Return the [x, y] coordinate for the center point of the cell that contains the specified text.  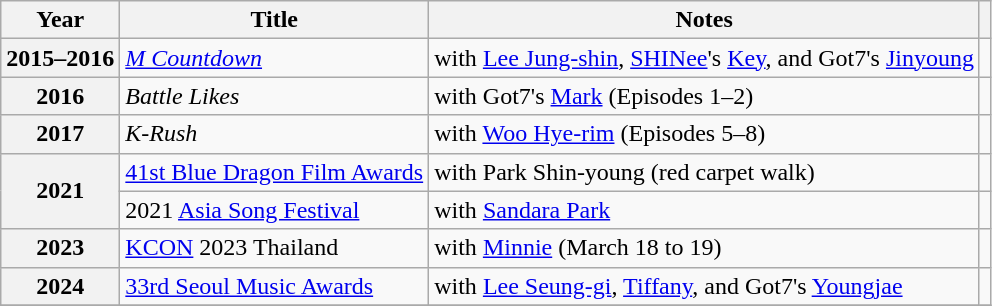
with Minnie (March 18 to 19) [704, 248]
KCON 2023 Thailand [274, 248]
with Park Shin-young (red carpet walk) [704, 172]
Year [60, 20]
2021 Asia Song Festival [274, 210]
41st Blue Dragon Film Awards [274, 172]
Battle Likes [274, 96]
Title [274, 20]
with Sandara Park [704, 210]
2015–2016 [60, 58]
2024 [60, 286]
with Got7's Mark (Episodes 1–2) [704, 96]
with Lee Jung-shin, SHINee's Key, and Got7's Jinyoung [704, 58]
M Countdown [274, 58]
2016 [60, 96]
with Woo Hye-rim (Episodes 5–8) [704, 134]
2017 [60, 134]
with Lee Seung-gi, Tiffany, and Got7's Youngjae [704, 286]
2023 [60, 248]
K-Rush [274, 134]
Notes [704, 20]
33rd Seoul Music Awards [274, 286]
2021 [60, 191]
